From the cell containing the given text, extract its center point as [X, Y] coordinate. 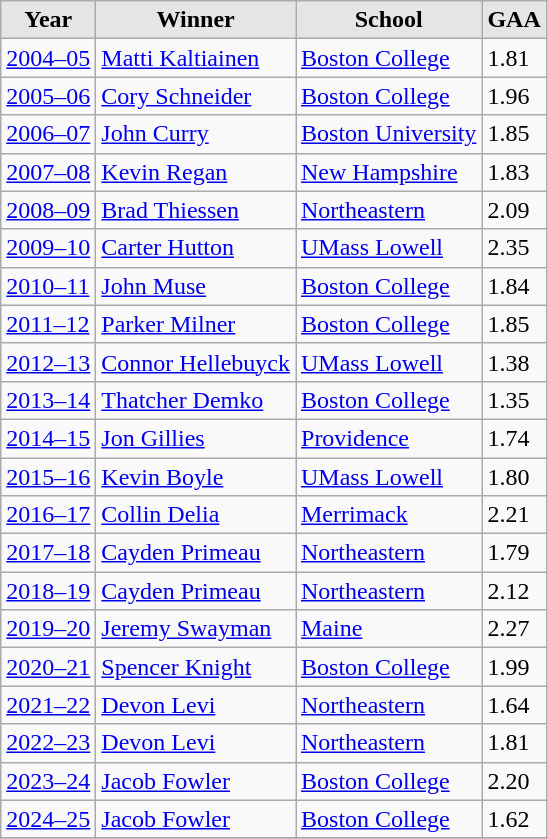
2004–05 [48, 58]
2.09 [514, 210]
Spencer Knight [196, 667]
2023–24 [48, 781]
2020–21 [48, 667]
Maine [389, 629]
New Hampshire [389, 172]
2009–10 [48, 248]
1.99 [514, 667]
2016–17 [48, 515]
Matti Kaltiainen [196, 58]
Providence [389, 438]
2019–20 [48, 629]
2012–13 [48, 362]
2011–12 [48, 324]
School [389, 20]
2.21 [514, 515]
Kevin Regan [196, 172]
Merrimack [389, 515]
Collin Delia [196, 515]
Carter Hutton [196, 248]
1.38 [514, 362]
1.74 [514, 438]
Parker Milner [196, 324]
2010–11 [48, 286]
Thatcher Demko [196, 400]
GAA [514, 20]
Kevin Boyle [196, 477]
Brad Thiessen [196, 210]
1.84 [514, 286]
1.62 [514, 819]
2022–23 [48, 743]
Cory Schneider [196, 96]
John Muse [196, 286]
2.12 [514, 591]
2.35 [514, 248]
Winner [196, 20]
Year [48, 20]
2.27 [514, 629]
1.96 [514, 96]
2013–14 [48, 400]
Connor Hellebuyck [196, 362]
2024–25 [48, 819]
Jeremy Swayman [196, 629]
2017–18 [48, 553]
Jon Gillies [196, 438]
2.20 [514, 781]
1.80 [514, 477]
Boston University [389, 134]
2014–15 [48, 438]
2007–08 [48, 172]
1.79 [514, 553]
2008–09 [48, 210]
2018–19 [48, 591]
2015–16 [48, 477]
2021–22 [48, 705]
1.35 [514, 400]
John Curry [196, 134]
2006–07 [48, 134]
1.64 [514, 705]
1.83 [514, 172]
2005–06 [48, 96]
